Find where the given text appears and provide that cell's center as [x, y] coordinate. 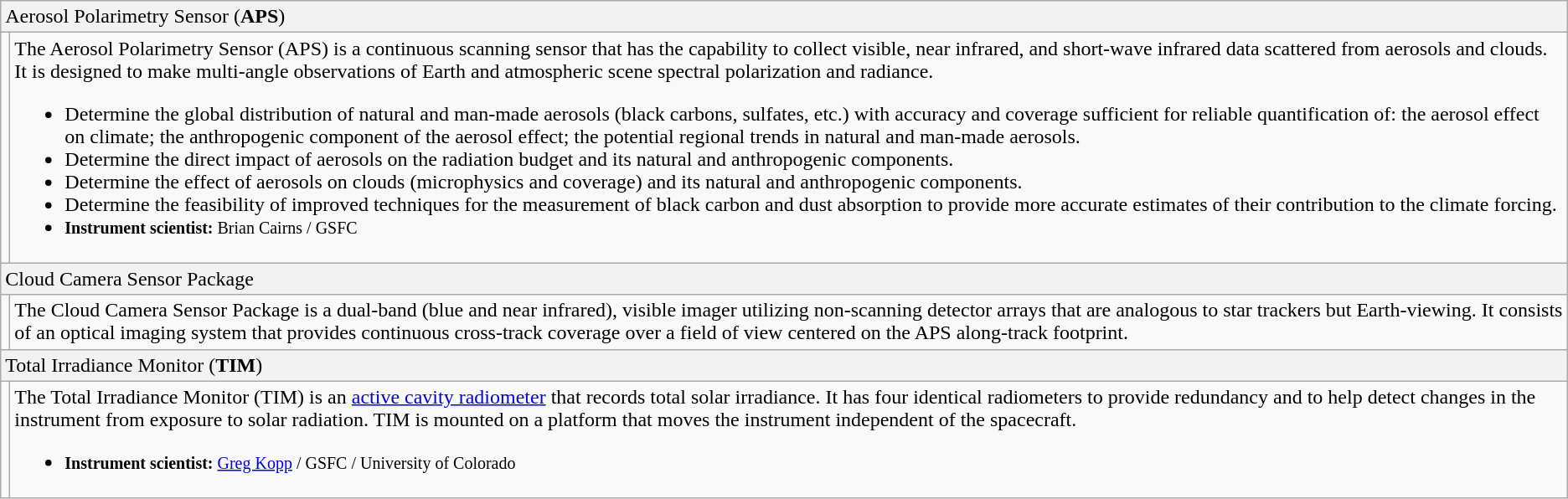
Aerosol Polarimetry Sensor (APS) [784, 17]
Total Irradiance Monitor (TIM) [784, 365]
Cloud Camera Sensor Package [784, 279]
